Identify which cell holds the provided text, then report its [X, Y] central coordinate. 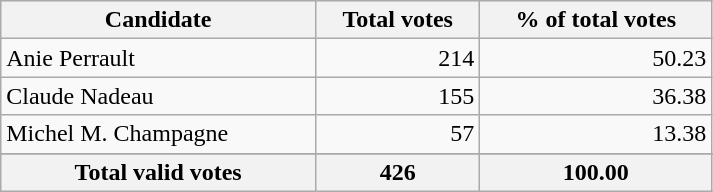
% of total votes [596, 20]
Total votes [398, 20]
36.38 [596, 96]
13.38 [596, 134]
Anie Perrault [158, 58]
155 [398, 96]
214 [398, 58]
50.23 [596, 58]
Claude Nadeau [158, 96]
57 [398, 134]
Total valid votes [158, 172]
Michel M. Champagne [158, 134]
Candidate [158, 20]
426 [398, 172]
100.00 [596, 172]
